Pinpoint the cell where the given text exists, returning its [x, y] midpoint coordinate. 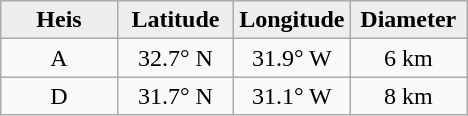
31.7° N [175, 96]
Latitude [175, 20]
Longitude [292, 20]
Heis [59, 20]
6 km [408, 58]
31.1° W [292, 96]
A [59, 58]
Diameter [408, 20]
D [59, 96]
31.9° W [292, 58]
8 km [408, 96]
32.7° N [175, 58]
